Provide the (x, y) coordinate of the cell's center where the given text is located.  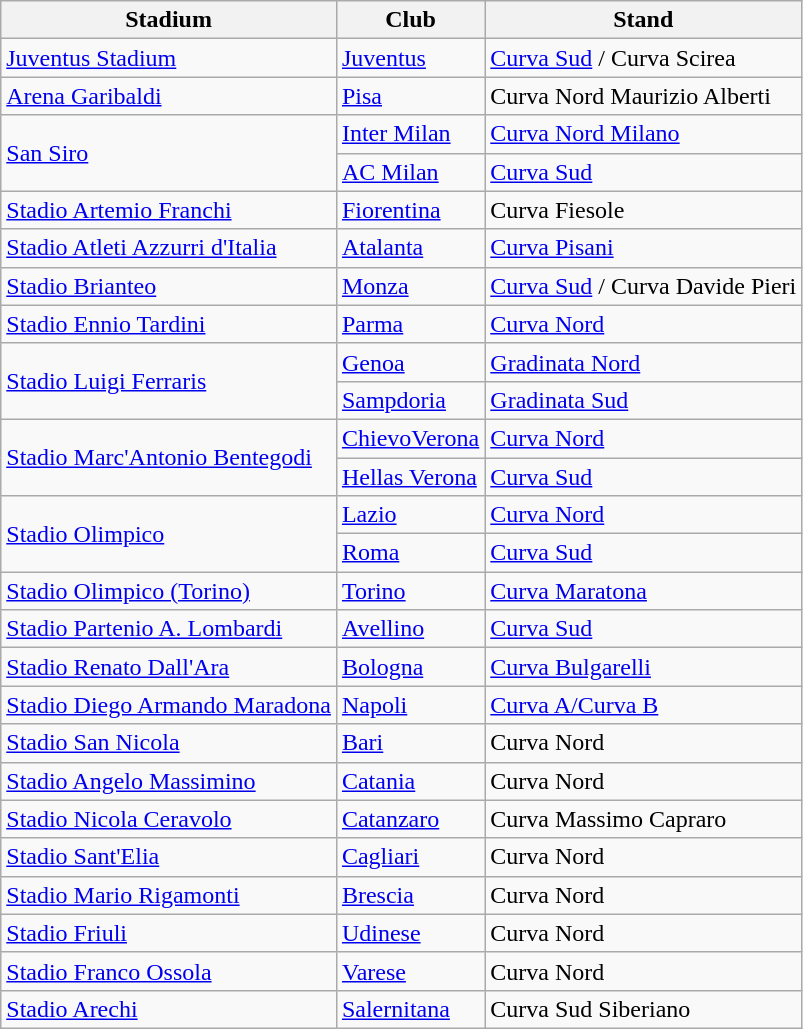
Roma (410, 553)
Stadio Olimpico (169, 534)
Bari (410, 743)
Bologna (410, 667)
Stadio Sant'Elia (169, 857)
Brescia (410, 895)
Fiorentina (410, 210)
Catanzaro (410, 819)
Stadio Franco Ossola (169, 971)
Curva Massimo Capraro (644, 819)
Stadio Renato Dall'Ara (169, 667)
Torino (410, 591)
Curva Nord Milano (644, 134)
Catania (410, 781)
Curva Sud Siberiano (644, 1009)
Gradinata Sud (644, 400)
Lazio (410, 515)
Curva Maratona (644, 591)
Cagliari (410, 857)
Napoli (410, 705)
Curva Sud / Curva Scirea (644, 58)
Curva A/Curva B (644, 705)
ChievoVerona (410, 438)
Parma (410, 324)
Stadio Friuli (169, 933)
Udinese (410, 933)
Stadio Ennio Tardini (169, 324)
Salernitana (410, 1009)
Inter Milan (410, 134)
Stadio Angelo Massimino (169, 781)
Curva Bulgarelli (644, 667)
Atalanta (410, 248)
Arena Garibaldi (169, 96)
Stadio Brianteo (169, 286)
Curva Nord Maurizio Alberti (644, 96)
Curva Fiesole (644, 210)
Stadium (169, 20)
Gradinata Nord (644, 362)
Stadio Arechi (169, 1009)
Juventus (410, 58)
San Siro (169, 153)
Stadio Nicola Ceravolo (169, 819)
Avellino (410, 629)
Hellas Verona (410, 477)
Stand (644, 20)
Juventus Stadium (169, 58)
Genoa (410, 362)
Curva Sud / Curva Davide Pieri (644, 286)
Varese (410, 971)
Stadio Partenio A. Lombardi (169, 629)
Stadio Luigi Ferraris (169, 381)
Stadio Atleti Azzurri d'Italia (169, 248)
Stadio Diego Armando Maradona (169, 705)
Stadio San Nicola (169, 743)
Stadio Mario Rigamonti (169, 895)
Stadio Marc'Antonio Bentegodi (169, 457)
AC Milan (410, 172)
Stadio Artemio Franchi (169, 210)
Stadio Olimpico (Torino) (169, 591)
Curva Pisani (644, 248)
Monza (410, 286)
Club (410, 20)
Sampdoria (410, 400)
Pisa (410, 96)
